Capture the cell that displays the provided text and extract its (x, y) central coordinate. 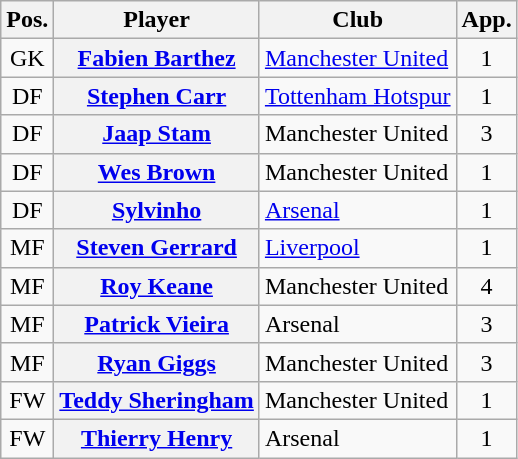
Stephen Carr (157, 96)
App. (486, 20)
GK (28, 58)
Patrick Vieira (157, 324)
Club (358, 20)
Liverpool (358, 248)
Tottenham Hotspur (358, 96)
Jaap Stam (157, 134)
Roy Keane (157, 286)
Player (157, 20)
Fabien Barthez (157, 58)
Wes Brown (157, 172)
Teddy Sheringham (157, 400)
Pos. (28, 20)
4 (486, 286)
Ryan Giggs (157, 362)
Thierry Henry (157, 438)
Sylvinho (157, 210)
Steven Gerrard (157, 248)
